Extract the [x, y] coordinate from the center of the cell holding the provided text.  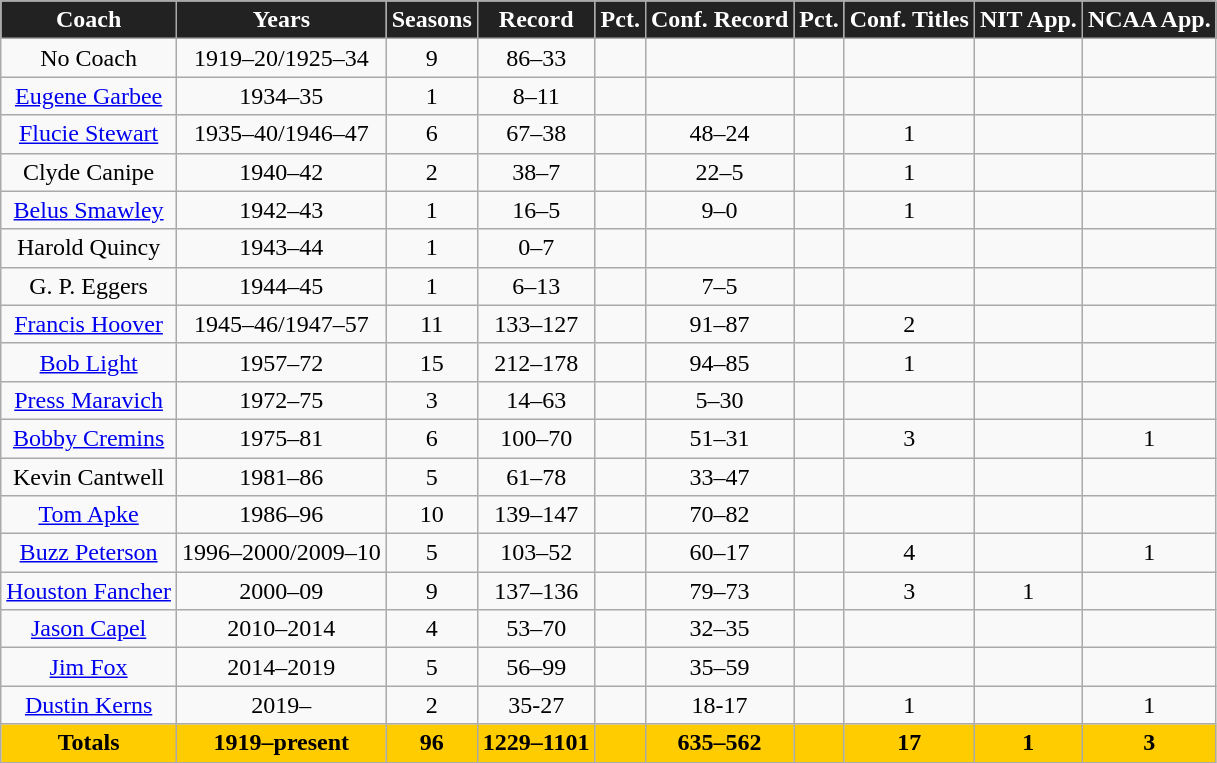
1945–46/1947–57 [281, 324]
133–127 [536, 324]
1981–86 [281, 477]
Conf. Record [719, 20]
79–73 [719, 591]
35–59 [719, 667]
1919–present [281, 743]
56–99 [536, 667]
1975–81 [281, 438]
15 [432, 362]
8–11 [536, 96]
7–5 [719, 286]
1986–96 [281, 515]
0–7 [536, 248]
10 [432, 515]
No Coach [89, 58]
22–5 [719, 172]
Coach [89, 20]
18-17 [719, 705]
Conf. Titles [909, 20]
2010–2014 [281, 629]
1972–75 [281, 400]
53–70 [536, 629]
Kevin Cantwell [89, 477]
Years [281, 20]
Harold Quincy [89, 248]
Clyde Canipe [89, 172]
17 [909, 743]
Flucie Stewart [89, 134]
100–70 [536, 438]
1996–2000/2009–10 [281, 553]
1942–43 [281, 210]
61–78 [536, 477]
1940–42 [281, 172]
32–35 [719, 629]
212–178 [536, 362]
1935–40/1946–47 [281, 134]
1943–44 [281, 248]
91–87 [719, 324]
48–24 [719, 134]
6–13 [536, 286]
Seasons [432, 20]
Press Maravich [89, 400]
Bob Light [89, 362]
96 [432, 743]
1934–35 [281, 96]
35-27 [536, 705]
139–147 [536, 515]
86–33 [536, 58]
1957–72 [281, 362]
Jim Fox [89, 667]
70–82 [719, 515]
Record [536, 20]
5–30 [719, 400]
67–38 [536, 134]
38–7 [536, 172]
Dustin Kerns [89, 705]
1229–1101 [536, 743]
NCAA App. [1149, 20]
33–47 [719, 477]
103–52 [536, 553]
94–85 [719, 362]
2014–2019 [281, 667]
635–562 [719, 743]
Francis Hoover [89, 324]
1919–20/1925–34 [281, 58]
16–5 [536, 210]
Houston Fancher [89, 591]
Bobby Cremins [89, 438]
1944–45 [281, 286]
Totals [89, 743]
G. P. Eggers [89, 286]
60–17 [719, 553]
2000–09 [281, 591]
2019– [281, 705]
Eugene Garbee [89, 96]
14–63 [536, 400]
NIT App. [1028, 20]
Belus Smawley [89, 210]
Tom Apke [89, 515]
Buzz Peterson [89, 553]
9–0 [719, 210]
11 [432, 324]
Jason Capel [89, 629]
51–31 [719, 438]
137–136 [536, 591]
